For the text-containing cell, return its midpoint in (x, y) coordinate format. 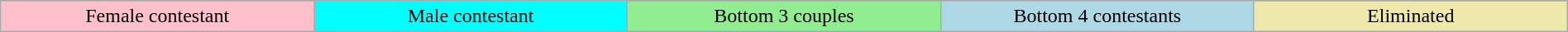
Bottom 4 contestants (1097, 16)
Eliminated (1411, 16)
Male contestant (471, 16)
Bottom 3 couples (784, 16)
Female contestant (157, 16)
